Find where the given text appears and provide that cell's center as [x, y] coordinate. 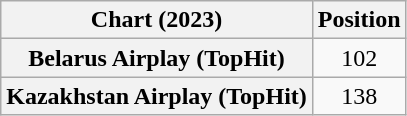
138 [359, 96]
Position [359, 20]
Kazakhstan Airplay (TopHit) [157, 96]
Chart (2023) [157, 20]
Belarus Airplay (TopHit) [157, 58]
102 [359, 58]
